Identify which cell holds the provided text, then report its [X, Y] central coordinate. 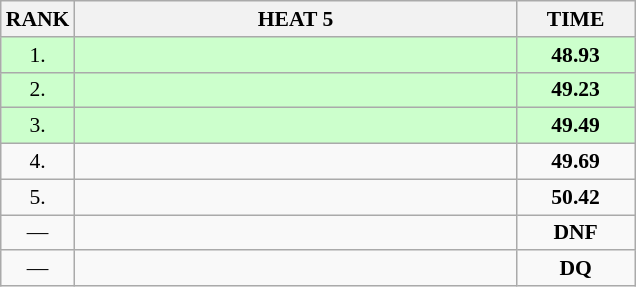
49.23 [576, 90]
49.69 [576, 162]
HEAT 5 [295, 19]
50.42 [576, 197]
2. [38, 90]
48.93 [576, 55]
TIME [576, 19]
DQ [576, 269]
4. [38, 162]
49.49 [576, 126]
3. [38, 126]
1. [38, 55]
RANK [38, 19]
DNF [576, 233]
5. [38, 197]
